Return the (X, Y) coordinate for the center point of the cell that contains the specified text.  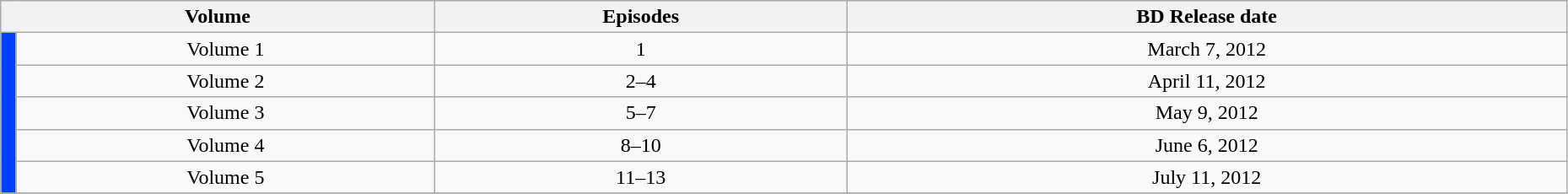
5–7 (641, 113)
11–13 (641, 177)
Volume 2 (225, 81)
March 7, 2012 (1206, 49)
Volume 5 (225, 177)
May 9, 2012 (1206, 113)
BD Release date (1206, 17)
July 11, 2012 (1206, 177)
Volume 4 (225, 145)
2–4 (641, 81)
June 6, 2012 (1206, 145)
Volume 3 (225, 113)
Volume 1 (225, 49)
Volume (218, 17)
April 11, 2012 (1206, 81)
Episodes (641, 17)
8–10 (641, 145)
1 (641, 49)
